Output the (x, y) coordinate of the center of the cell containing the given text.  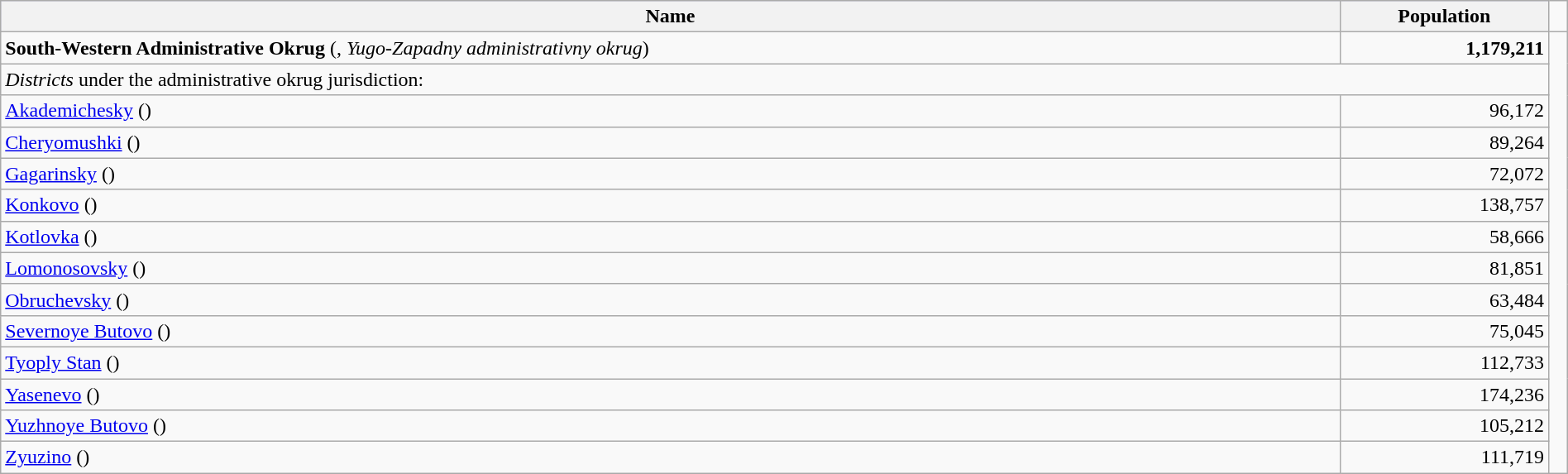
Cheryomushki () (670, 142)
Severnoye Butovo () (670, 331)
Lomonosovsky () (670, 268)
81,851 (1444, 268)
1,179,211 (1444, 48)
112,733 (1444, 362)
Konkovo () (670, 205)
Yuzhnoye Butovo () (670, 426)
174,236 (1444, 395)
Gagarinsky () (670, 174)
63,484 (1444, 299)
58,666 (1444, 237)
Name (670, 17)
Kotlovka () (670, 237)
Population (1444, 17)
111,719 (1444, 457)
Tyoply Stan () (670, 362)
Districts under the administrative okrug jurisdiction: (775, 79)
Akademichesky () (670, 111)
72,072 (1444, 174)
75,045 (1444, 331)
Yasenevo () (670, 395)
89,264 (1444, 142)
96,172 (1444, 111)
South-Western Administrative Okrug (, Yugo-Zapadny administrativny okrug) (670, 48)
Obruchevsky () (670, 299)
105,212 (1444, 426)
Zyuzino () (670, 457)
138,757 (1444, 205)
